Find where the given text appears and provide that cell's center as (X, Y) coordinate. 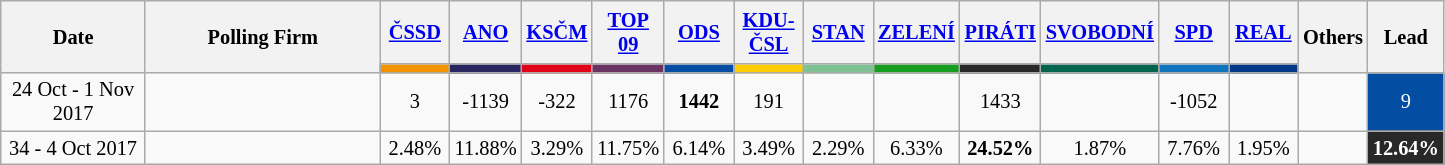
ODS (699, 32)
6.33% (916, 148)
KDU-ČSL (769, 32)
3 (415, 102)
12.64% (1406, 148)
3.49% (769, 148)
-322 (556, 102)
24 Oct - 1 Nov 2017 (74, 102)
TOP 09 (628, 32)
Others (1333, 36)
2.29% (838, 148)
7.76% (1194, 148)
1442 (699, 102)
1.87% (1100, 148)
SPD (1194, 32)
-1052 (1194, 102)
1.95% (1263, 148)
6.14% (699, 148)
191 (769, 102)
KSČM (556, 32)
24.52% (1000, 148)
STAN (838, 32)
Polling Firm (262, 36)
1176 (628, 102)
ČSSD (415, 32)
PIRÁTI (1000, 32)
3.29% (556, 148)
11.75% (628, 148)
-1139 (486, 102)
9 (1406, 102)
34 - 4 Oct 2017 (74, 148)
11.88% (486, 148)
1433 (1000, 102)
ANO (486, 32)
REAL (1263, 32)
SVOBODNÍ (1100, 32)
Date (74, 36)
2.48% (415, 148)
ZELENÍ (916, 32)
Lead (1406, 36)
